From the cell containing the given text, extract its center point as (X, Y) coordinate. 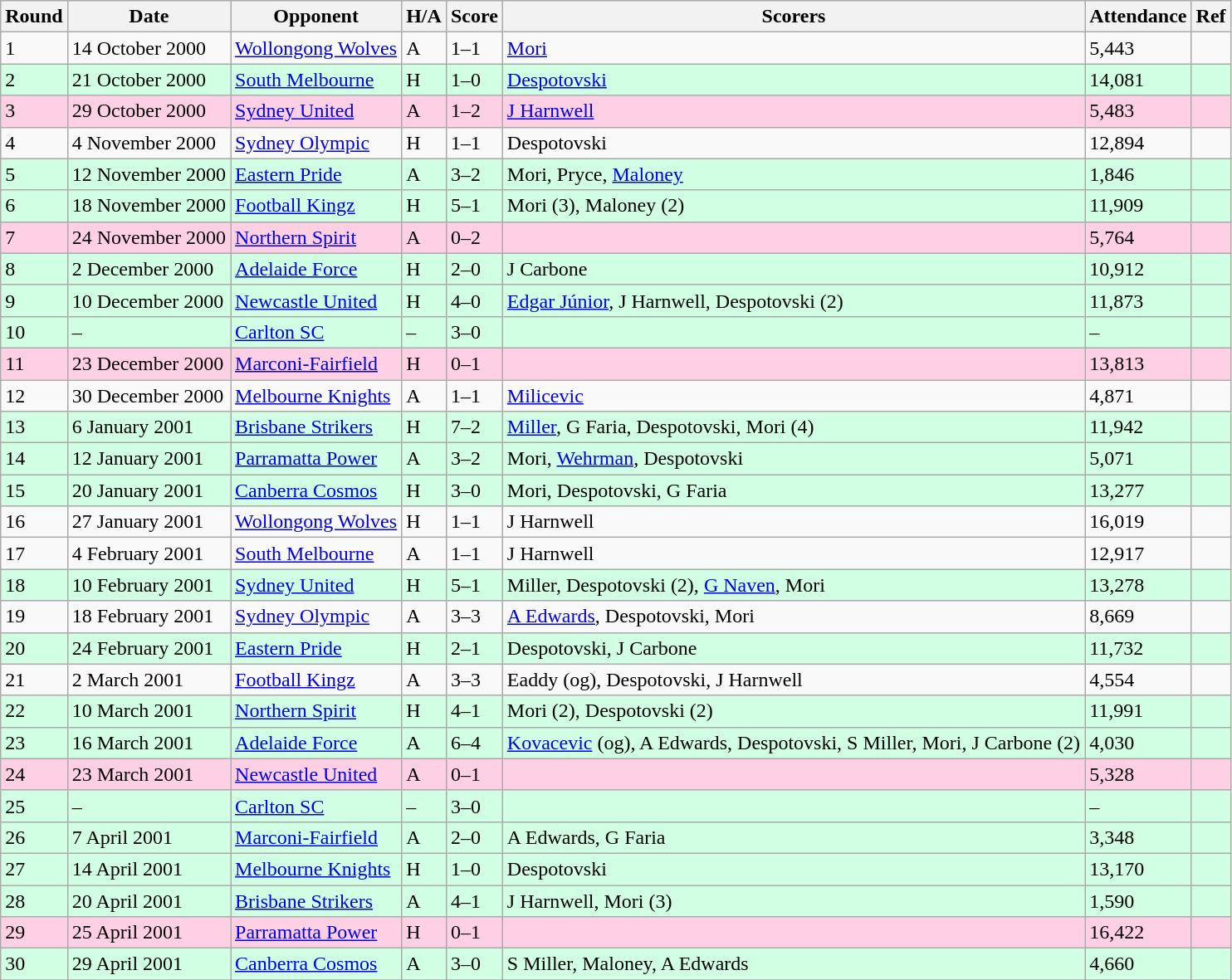
Ref (1210, 17)
10 (34, 332)
7 (34, 237)
Mori (3), Maloney (2) (794, 206)
Milicevic (794, 396)
2–1 (474, 648)
4 November 2000 (149, 143)
13,170 (1138, 869)
5,071 (1138, 459)
6 January 2001 (149, 427)
18 (34, 585)
1–2 (474, 111)
24 November 2000 (149, 237)
8,669 (1138, 617)
Date (149, 17)
H/A (424, 17)
5,764 (1138, 237)
23 December 2000 (149, 363)
9 (34, 300)
2 (34, 80)
16 March 2001 (149, 743)
27 (34, 869)
29 (34, 933)
Mori (794, 48)
28 (34, 900)
Despotovski, J Carbone (794, 648)
10 December 2000 (149, 300)
7–2 (474, 427)
1,846 (1138, 174)
2 December 2000 (149, 269)
Miller, G Faria, Despotovski, Mori (4) (794, 427)
23 (34, 743)
25 (34, 806)
A Edwards, G Faria (794, 837)
13,278 (1138, 585)
18 November 2000 (149, 206)
10 March 2001 (149, 711)
Miller, Despotovski (2), G Naven, Mori (794, 585)
1,590 (1138, 900)
5,328 (1138, 774)
4,871 (1138, 396)
6 (34, 206)
14 October 2000 (149, 48)
20 January 2001 (149, 490)
Mori, Despotovski, G Faria (794, 490)
4 (34, 143)
22 (34, 711)
3 (34, 111)
J Harnwell, Mori (3) (794, 900)
14 (34, 459)
Mori (2), Despotovski (2) (794, 711)
Mori, Pryce, Maloney (794, 174)
Opponent (316, 17)
5 (34, 174)
Edgar Júnior, J Harnwell, Despotovski (2) (794, 300)
5,443 (1138, 48)
A Edwards, Despotovski, Mori (794, 617)
13,277 (1138, 490)
12,917 (1138, 553)
21 (34, 680)
2 March 2001 (149, 680)
29 October 2000 (149, 111)
Round (34, 17)
6–4 (474, 743)
Eaddy (og), Despotovski, J Harnwell (794, 680)
11,991 (1138, 711)
12 November 2000 (149, 174)
8 (34, 269)
Score (474, 17)
Kovacevic (og), A Edwards, Despotovski, S Miller, Mori, J Carbone (2) (794, 743)
4 February 2001 (149, 553)
3,348 (1138, 837)
16,422 (1138, 933)
11 (34, 363)
4,660 (1138, 964)
Attendance (1138, 17)
16,019 (1138, 522)
20 (34, 648)
11,942 (1138, 427)
11,732 (1138, 648)
12 January 2001 (149, 459)
Scorers (794, 17)
30 (34, 964)
J Carbone (794, 269)
18 February 2001 (149, 617)
24 February 2001 (149, 648)
1 (34, 48)
10 February 2001 (149, 585)
14 April 2001 (149, 869)
13,813 (1138, 363)
30 December 2000 (149, 396)
10,912 (1138, 269)
5,483 (1138, 111)
25 April 2001 (149, 933)
17 (34, 553)
29 April 2001 (149, 964)
S Miller, Maloney, A Edwards (794, 964)
4,030 (1138, 743)
0–2 (474, 237)
16 (34, 522)
11,873 (1138, 300)
21 October 2000 (149, 80)
26 (34, 837)
4,554 (1138, 680)
24 (34, 774)
4–0 (474, 300)
23 March 2001 (149, 774)
27 January 2001 (149, 522)
11,909 (1138, 206)
7 April 2001 (149, 837)
12,894 (1138, 143)
15 (34, 490)
12 (34, 396)
19 (34, 617)
14,081 (1138, 80)
20 April 2001 (149, 900)
Mori, Wehrman, Despotovski (794, 459)
13 (34, 427)
